Determine the (X, Y) coordinate at the center of the cell enclosing the given text.  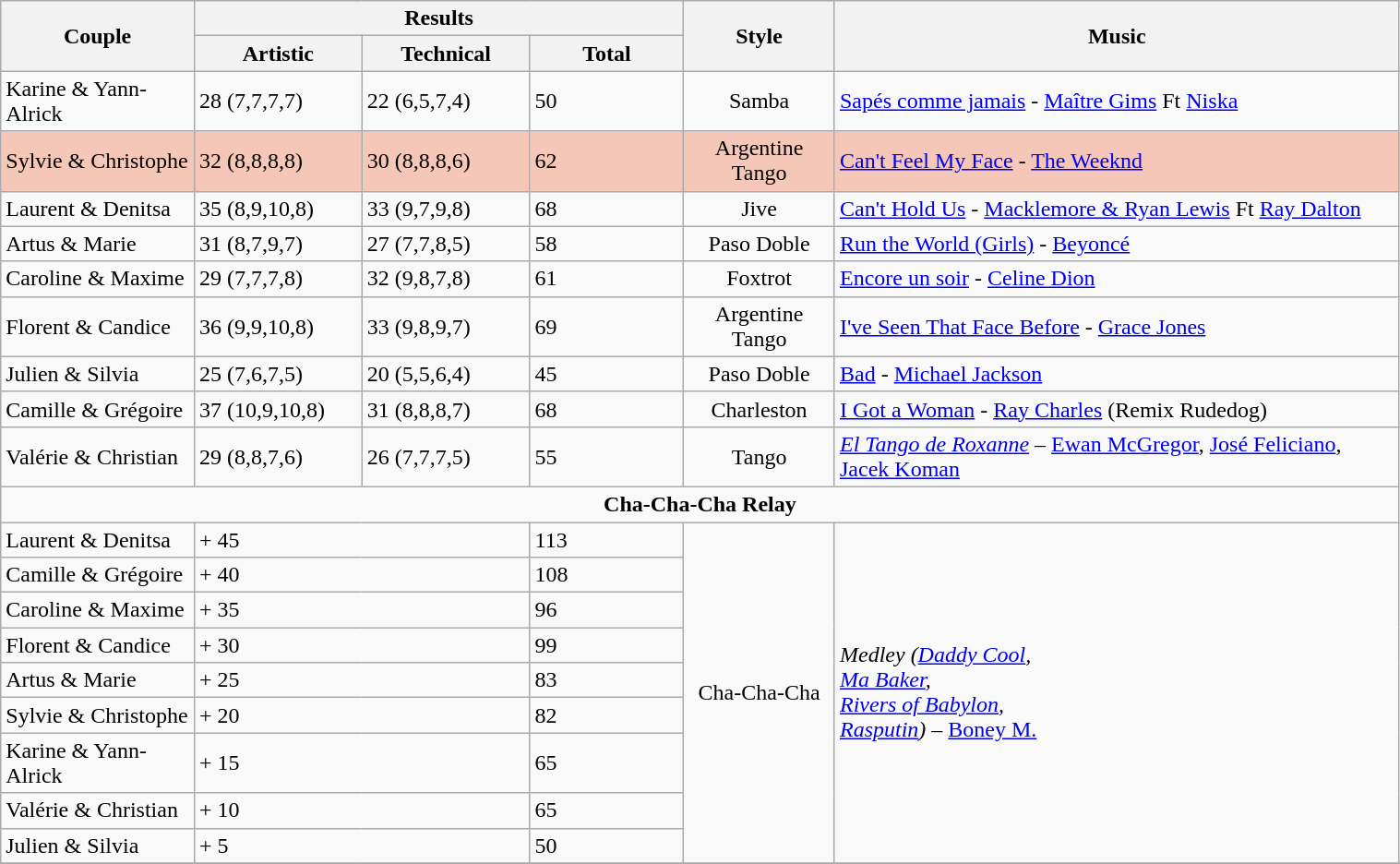
+ 20 (362, 715)
29 (8,8,7,6) (278, 456)
Medley (Daddy Cool,Ma Baker,Rivers of Babylon,Rasputin) – Boney M. (1117, 693)
108 (607, 575)
Artistic (278, 54)
Charleston (760, 409)
31 (8,8,8,7) (446, 409)
Style (760, 36)
58 (607, 244)
61 (607, 279)
27 (7,7,8,5) (446, 244)
55 (607, 456)
+ 15 (362, 762)
33 (9,8,9,7) (446, 327)
Cha-Cha-Cha (760, 693)
+ 10 (362, 810)
I Got a Woman - Ray Charles (Remix Rudedog) (1117, 409)
26 (7,7,7,5) (446, 456)
96 (607, 610)
36 (9,9,10,8) (278, 327)
69 (607, 327)
37 (10,9,10,8) (278, 409)
Sapés comme jamais - Maître Gims Ft Niska (1117, 102)
28 (7,7,7,7) (278, 102)
Bad - Michael Jackson (1117, 374)
82 (607, 715)
99 (607, 645)
Couple (98, 36)
83 (607, 680)
33 (9,7,9,8) (446, 209)
35 (8,9,10,8) (278, 209)
32 (9,8,7,8) (446, 279)
+ 40 (362, 575)
31 (8,7,9,7) (278, 244)
29 (7,7,7,8) (278, 279)
113 (607, 540)
Technical (446, 54)
Tango (760, 456)
22 (6,5,7,4) (446, 102)
30 (8,8,8,6) (446, 161)
Encore un soir - Celine Dion (1117, 279)
20 (5,5,6,4) (446, 374)
+ 5 (362, 846)
I've Seen That Face Before - Grace Jones (1117, 327)
+ 30 (362, 645)
Total (607, 54)
Can't Hold Us - Macklemore & Ryan Lewis Ft Ray Dalton (1117, 209)
Cha-Cha-Cha Relay (700, 504)
Jive (760, 209)
62 (607, 161)
Music (1117, 36)
45 (607, 374)
Results (438, 18)
Foxtrot (760, 279)
Samba (760, 102)
+ 45 (362, 540)
+ 25 (362, 680)
El Tango de Roxanne – Ewan McGregor, José Feliciano, Jacek Koman (1117, 456)
32 (8,8,8,8) (278, 161)
Run the World (Girls) - Beyoncé (1117, 244)
Can't Feel My Face - The Weeknd (1117, 161)
+ 35 (362, 610)
25 (7,6,7,5) (278, 374)
